Determine the (X, Y) coordinate at the center of the cell enclosing the given text.  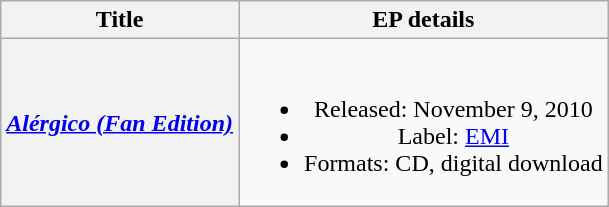
EP details (423, 20)
Alérgico (Fan Edition) (120, 122)
Title (120, 20)
Released: November 9, 2010Label: EMIFormats: CD, digital download (423, 122)
